Pinpoint the cell where the given text exists, returning its (x, y) midpoint coordinate. 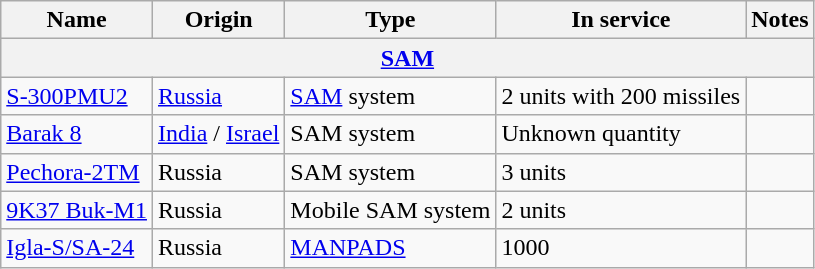
Origin (218, 20)
India / Israel (218, 134)
2 units (621, 210)
Mobile SAM system (390, 210)
Name (77, 20)
1000 (621, 248)
9K37 Buk-M1 (77, 210)
Igla-S/SA-24 (77, 248)
3 units (621, 172)
Notes (780, 20)
Type (390, 20)
2 units with 200 missiles (621, 96)
In service (621, 20)
Barak 8 (77, 134)
Pechora-2TM (77, 172)
S-300PMU2 (77, 96)
SAM (408, 58)
MANPADS (390, 248)
Unknown quantity (621, 134)
